Search for the cell housing the specified text and yield its [X, Y] center coordinate. 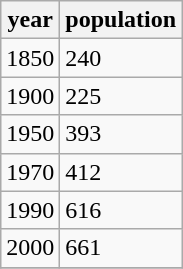
393 [121, 134]
1990 [30, 210]
616 [121, 210]
year [30, 20]
2000 [30, 248]
population [121, 20]
661 [121, 248]
1950 [30, 134]
1850 [30, 58]
412 [121, 172]
225 [121, 96]
1900 [30, 96]
240 [121, 58]
1970 [30, 172]
